Provide the (X, Y) coordinate of the cell's center where the given text is located.  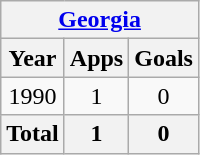
Total (33, 134)
Apps (96, 58)
Georgia (100, 20)
Goals (164, 58)
Year (33, 58)
1990 (33, 96)
